Output the [X, Y] coordinate of the center of the cell containing the given text.  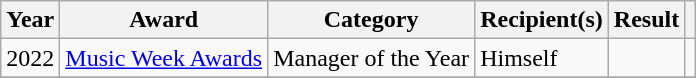
Category [372, 20]
Recipient(s) [542, 20]
Award [164, 20]
Manager of the Year [372, 58]
Result [646, 20]
Himself [542, 58]
Year [30, 20]
Music Week Awards [164, 58]
2022 [30, 58]
